Identify which cell holds the provided text, then report its (x, y) central coordinate. 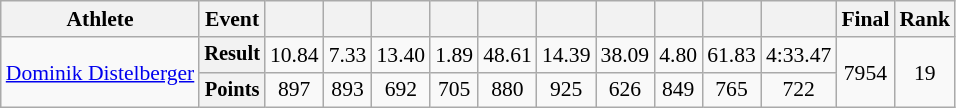
722 (798, 90)
19 (924, 72)
Athlete (100, 19)
7.33 (348, 55)
Result (232, 55)
925 (566, 90)
Rank (924, 19)
626 (626, 90)
14.39 (566, 55)
61.83 (732, 55)
13.40 (400, 55)
705 (454, 90)
38.09 (626, 55)
Dominik Distelberger (100, 72)
1.89 (454, 55)
880 (508, 90)
4:33.47 (798, 55)
Final (865, 19)
893 (348, 90)
48.61 (508, 55)
897 (294, 90)
849 (678, 90)
4.80 (678, 55)
Points (232, 90)
692 (400, 90)
Event (232, 19)
10.84 (294, 55)
765 (732, 90)
7954 (865, 72)
